Scan for the cell matching the given text and deliver its [x, y] coordinate at center. 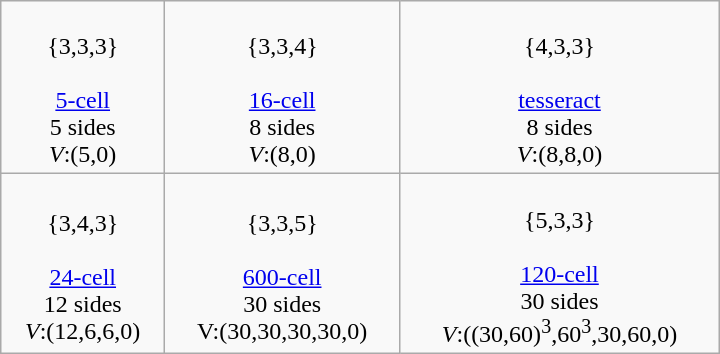
{3,3,4}16-cell8 sidesV:(8,0) [282, 88]
{4,3,3}tesseract8 sidesV:(8,8,0) [560, 88]
{3,4,3}24-cell12 sidesV:(12,6,6,0) [83, 264]
{3,3,5}600-cell30 sidesV:(30,30,30,30,0) [282, 264]
{5,3,3}120-cell30 sidesV:((30,60)3,603,30,60,0) [560, 264]
{3,3,3}5-cell5 sidesV:(5,0) [83, 88]
